Extract the (X, Y) coordinate from the center of the cell holding the provided text.  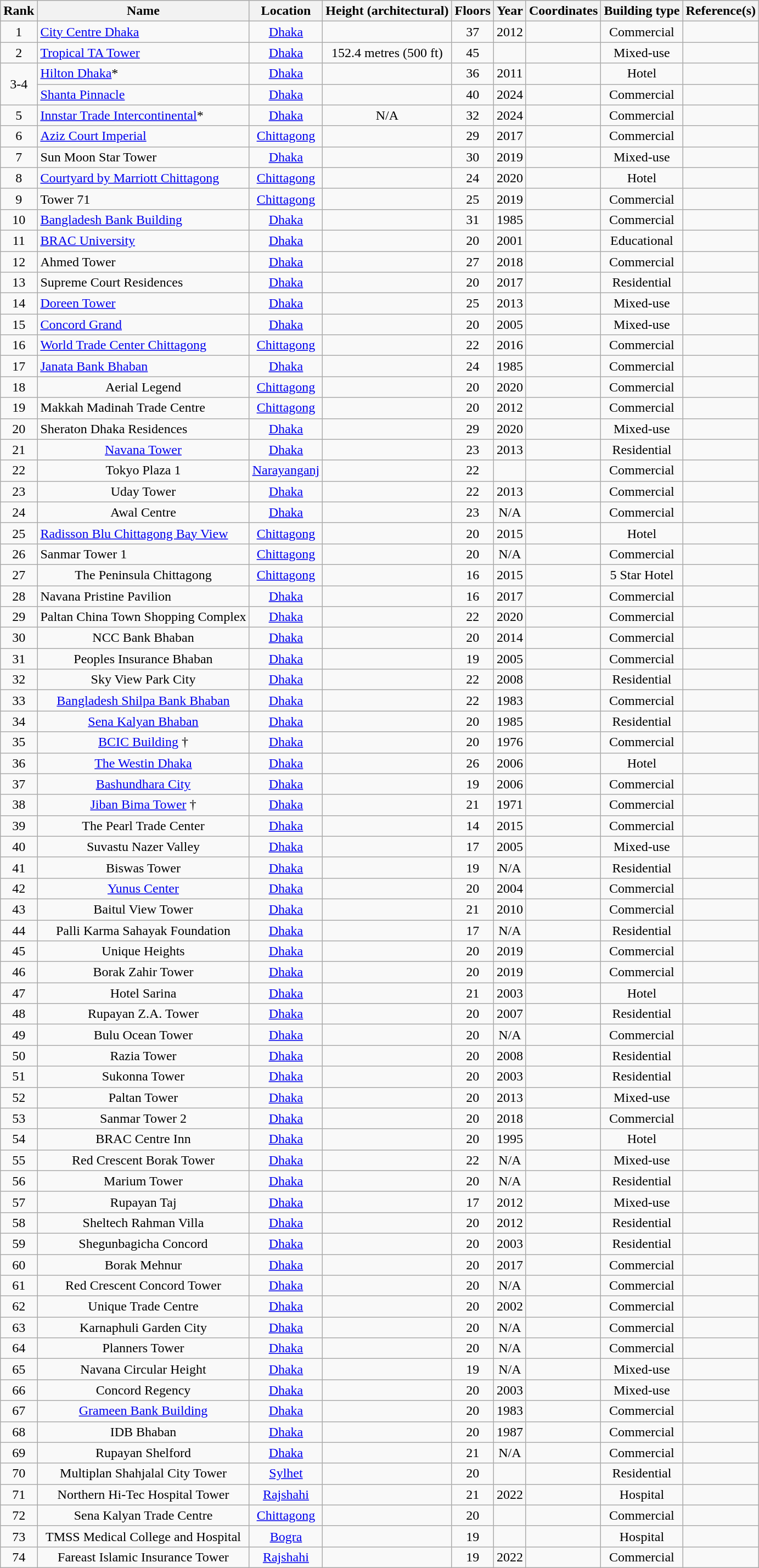
35 (19, 742)
Suvastu Nazer Valley (143, 847)
6 (19, 136)
Red Crescent Borak Tower (143, 1160)
Yunus Center (143, 888)
2011 (509, 74)
1 (19, 32)
Sun Moon Star Tower (143, 157)
55 (19, 1160)
Makkah Madinah Trade Centre (143, 408)
56 (19, 1181)
49 (19, 1035)
5 Star Hotel (642, 575)
Sheraton Dhaka Residences (143, 429)
Name (143, 11)
2014 (509, 638)
Navana Tower (143, 450)
Tower 71 (143, 199)
Razia Tower (143, 1056)
Ahmed Tower (143, 262)
Location (286, 11)
Grameen Bank Building (143, 1411)
Sanmar Tower 1 (143, 554)
TMSS Medical College and Hospital (143, 1536)
73 (19, 1536)
67 (19, 1411)
38 (19, 805)
Shegunbagicha Concord (143, 1244)
62 (19, 1307)
Aziz Court Imperial (143, 136)
57 (19, 1202)
Palli Karma Sahayak Foundation (143, 931)
18 (19, 387)
74 (19, 1557)
Bulu Ocean Tower (143, 1035)
Sanmar Tower 2 (143, 1118)
59 (19, 1244)
13 (19, 283)
Supreme Court Residences (143, 283)
Bangladesh Bank Building (143, 220)
1987 (509, 1432)
BRAC University (143, 240)
64 (19, 1348)
Bogra (286, 1536)
Northern Hi-Tec Hospital Tower (143, 1494)
Janata Bank Bhaban (143, 366)
46 (19, 972)
Multiplan Shahjalal City Tower (143, 1474)
65 (19, 1369)
Peoples Insurance Bhaban (143, 659)
61 (19, 1286)
Year (509, 11)
34 (19, 721)
Rupayan Shelford (143, 1453)
BRAC Centre Inn (143, 1139)
Marium Tower (143, 1181)
Concord Grand (143, 324)
2010 (509, 909)
Height (architectural) (387, 11)
63 (19, 1328)
Bangladesh Shilpa Bank Bhaban (143, 701)
Sheltech Rahman Villa (143, 1223)
72 (19, 1515)
Red Crescent Concord Tower (143, 1286)
152.4 metres (500 ft) (387, 53)
Shanta Pinnacle (143, 94)
70 (19, 1474)
42 (19, 888)
Sky View Park City (143, 680)
Biswas Tower (143, 867)
44 (19, 931)
Floors (473, 11)
Borak Zahir Tower (143, 972)
Tokyo Plaza 1 (143, 471)
The Peninsula Chittagong (143, 575)
3-4 (19, 84)
Bashundhara City (143, 784)
68 (19, 1432)
Fareast Islamic Insurance Tower (143, 1557)
Hilton Dhaka* (143, 74)
Tropical TA Tower (143, 53)
Educational (642, 240)
Coordinates (563, 11)
Sylhet (286, 1474)
1976 (509, 742)
71 (19, 1494)
2004 (509, 888)
Rank (19, 11)
43 (19, 909)
2016 (509, 345)
11 (19, 240)
Uday Tower (143, 491)
53 (19, 1118)
Hotel Sarina (143, 993)
Borak Mehnur (143, 1264)
Doreen Tower (143, 304)
12 (19, 262)
Innstar Trade Intercontinental* (143, 115)
Narayanganj (286, 471)
2007 (509, 1014)
66 (19, 1390)
33 (19, 701)
28 (19, 596)
39 (19, 826)
Reference(s) (721, 11)
Unique Trade Centre (143, 1307)
10 (19, 220)
Karnaphuli Garden City (143, 1328)
NCC Bank Bhaban (143, 638)
2 (19, 53)
51 (19, 1077)
58 (19, 1223)
52 (19, 1097)
Courtyard by Marriott Chittagong (143, 178)
Jiban Bima Tower † (143, 805)
8 (19, 178)
2001 (509, 240)
Concord Regency (143, 1390)
7 (19, 157)
Paltan Tower (143, 1097)
1995 (509, 1139)
Sukonna Tower (143, 1077)
48 (19, 1014)
47 (19, 993)
Baitul View Tower (143, 909)
Aerial Legend (143, 387)
Building type (642, 11)
The Westin Dhaka (143, 763)
Navana Circular Height (143, 1369)
Sena Kalyan Bhaban (143, 721)
69 (19, 1453)
54 (19, 1139)
1971 (509, 805)
BCIC Building † (143, 742)
41 (19, 867)
World Trade Center Chittagong (143, 345)
Radisson Blu Chittagong Bay View (143, 533)
City Centre Dhaka (143, 32)
15 (19, 324)
Rupayan Z.A. Tower (143, 1014)
Planners Tower (143, 1348)
Rupayan Taj (143, 1202)
Paltan China Town Shopping Complex (143, 617)
60 (19, 1264)
9 (19, 199)
The Pearl Trade Center (143, 826)
IDB Bhaban (143, 1432)
Sena Kalyan Trade Centre (143, 1515)
50 (19, 1056)
Navana Pristine Pavilion (143, 596)
5 (19, 115)
Unique Heights (143, 951)
2002 (509, 1307)
Awal Centre (143, 512)
